Detect which cell encompasses the target text, then output its (X, Y) center coordinate. 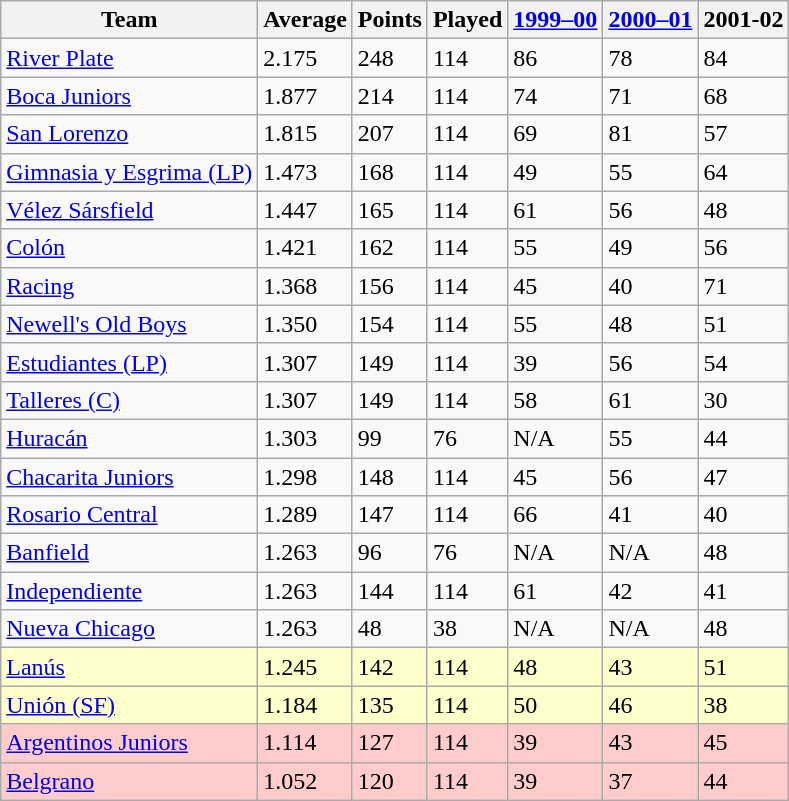
154 (390, 324)
1999–00 (556, 20)
1.303 (306, 438)
Unión (SF) (130, 705)
San Lorenzo (130, 134)
64 (744, 172)
1.298 (306, 477)
2.175 (306, 58)
84 (744, 58)
Vélez Sársfield (130, 210)
Boca Juniors (130, 96)
Average (306, 20)
54 (744, 362)
1.289 (306, 515)
1.815 (306, 134)
144 (390, 591)
207 (390, 134)
Rosario Central (130, 515)
147 (390, 515)
1.473 (306, 172)
Nueva Chicago (130, 629)
1.350 (306, 324)
57 (744, 134)
50 (556, 705)
Independiente (130, 591)
1.421 (306, 248)
Team (130, 20)
2000–01 (650, 20)
81 (650, 134)
127 (390, 743)
Played (467, 20)
37 (650, 781)
162 (390, 248)
165 (390, 210)
1.447 (306, 210)
135 (390, 705)
99 (390, 438)
248 (390, 58)
Belgrano (130, 781)
46 (650, 705)
Banfield (130, 553)
1.368 (306, 286)
1.052 (306, 781)
1.184 (306, 705)
42 (650, 591)
96 (390, 553)
Racing (130, 286)
River Plate (130, 58)
Chacarita Juniors (130, 477)
142 (390, 667)
30 (744, 400)
Points (390, 20)
214 (390, 96)
1.877 (306, 96)
Gimnasia y Esgrima (LP) (130, 172)
58 (556, 400)
156 (390, 286)
Huracán (130, 438)
1.114 (306, 743)
68 (744, 96)
74 (556, 96)
Talleres (C) (130, 400)
1.245 (306, 667)
47 (744, 477)
Estudiantes (LP) (130, 362)
78 (650, 58)
168 (390, 172)
86 (556, 58)
148 (390, 477)
Argentinos Juniors (130, 743)
120 (390, 781)
Colón (130, 248)
Lanús (130, 667)
66 (556, 515)
69 (556, 134)
Newell's Old Boys (130, 324)
2001-02 (744, 20)
